Scan for the cell matching the given text and deliver its [X, Y] coordinate at center. 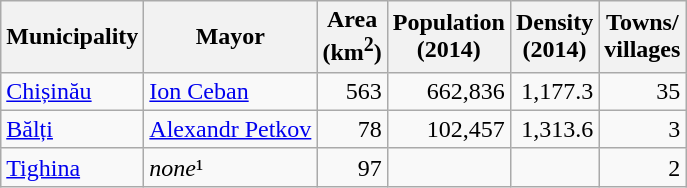
Mayor [230, 37]
Area(km2) [352, 37]
662,836 [448, 91]
1,313.6 [554, 129]
102,457 [448, 129]
Municipality [72, 37]
Ion Ceban [230, 91]
1,177.3 [554, 91]
Population(2014) [448, 37]
78 [352, 129]
2 [642, 167]
Towns/villages [642, 37]
Tighina [72, 167]
35 [642, 91]
Density(2014) [554, 37]
3 [642, 129]
563 [352, 91]
Alexandr Petkov [230, 129]
97 [352, 167]
none¹ [230, 167]
Chișinău [72, 91]
Bălți [72, 129]
